Output the (x, y) coordinate of the center of the cell containing the given text.  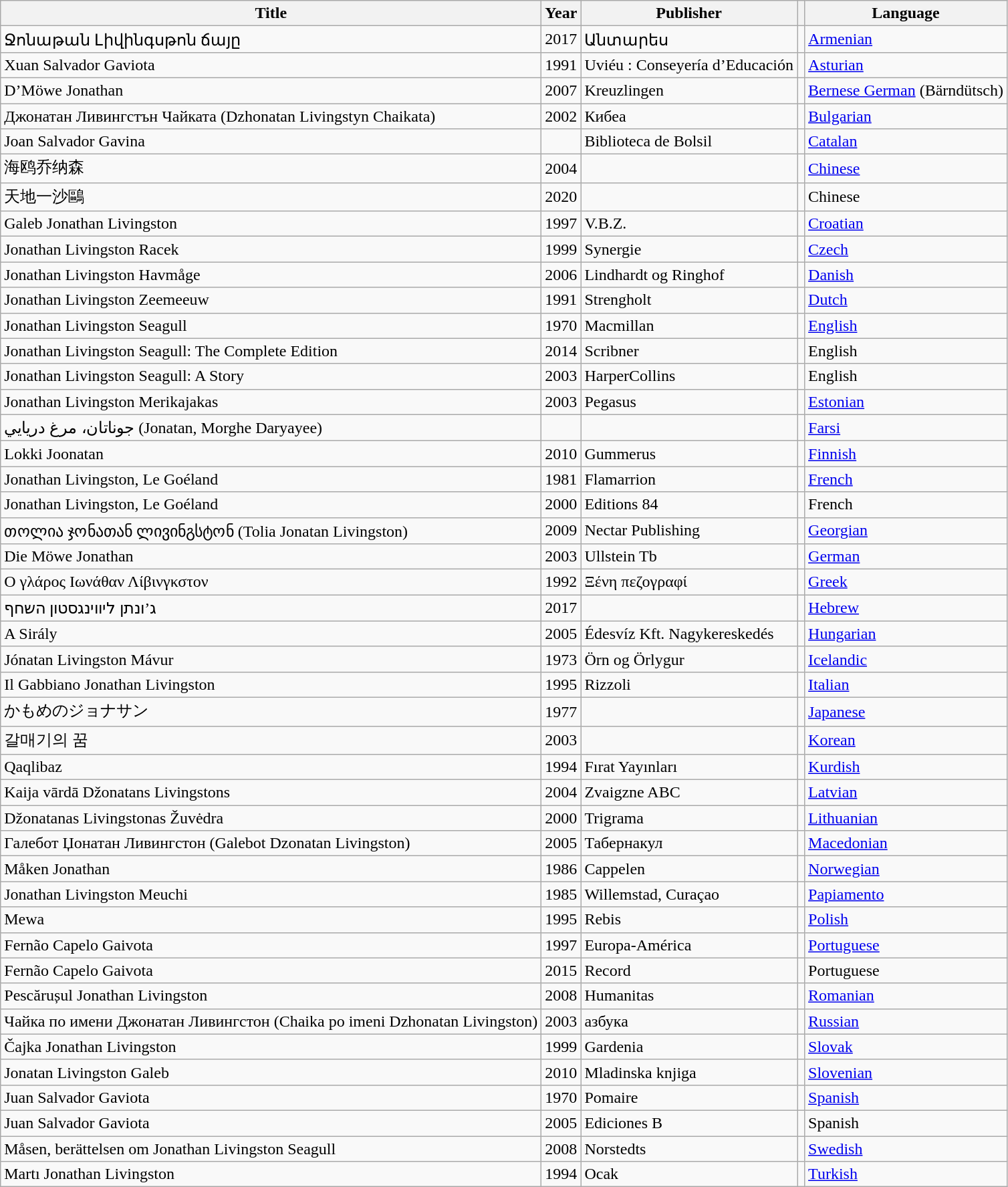
Russian (906, 1021)
Čajka Jonathan Livingston (271, 1047)
Jonathan Livingston Seagull (271, 325)
Pegasus (689, 402)
Humanitas (689, 996)
Editions 84 (689, 505)
Måsen, berättelsen om Jonathan Livingston Seagull (271, 1149)
1981 (561, 479)
2002 (561, 116)
Martı Jonathan Livingston (271, 1174)
Korean (906, 741)
Polish (906, 920)
Farsi (906, 428)
A Sirály (271, 634)
Lokki Joonatan (271, 454)
Lithuanian (906, 818)
азбука (689, 1021)
Табернакул (689, 843)
Jonathan Livingston Seagull: The Complete Edition (271, 351)
Danish (906, 275)
2020 (561, 196)
Norstedts (689, 1149)
Jonathan Livingston Merikajakas (271, 402)
Georgian (906, 531)
Чайка по имени Джонатан Ливингстон (Chaika po imeni Dzhonatan Livingston) (271, 1021)
Japanese (906, 711)
Synergie (689, 249)
Mewa (271, 920)
Jonathan Livingston Seagull: A Story (271, 376)
German (906, 557)
Édesvíz Kft. Nagykereskedés (689, 634)
Jonathan Livingston Meuchi (271, 894)
Rizzoli (689, 684)
Finnish (906, 454)
Title (271, 13)
1977 (561, 711)
Ջոնաթան Լիվինգսթոն ճայը (271, 39)
2015 (561, 970)
天地一沙鷗 (271, 196)
Czech (906, 249)
ג’ונתן ליווינגסטון השחף (271, 608)
Strengholt (689, 300)
1986 (561, 869)
Scribner (689, 351)
D’Möwe Jonathan (271, 90)
Nectar Publishing (689, 531)
Pescărușul Jonathan Livingston (271, 996)
Bernese German (Bärndütsch) (906, 90)
Dutch (906, 300)
Ediciones B (689, 1123)
Greek (906, 582)
Örn og Örlygur (689, 659)
Slovak (906, 1047)
1992 (561, 582)
Uviéu : Conseyería d’Educación (689, 65)
Ο γλάρος Ιωνάθαν Λίβινγκστον (271, 582)
Armenian (906, 39)
Kreuzlingen (689, 90)
Europa-América (689, 945)
Hebrew (906, 608)
Xuan Salvador Gaviota (271, 65)
Slovenian (906, 1072)
Swedish (906, 1149)
Flamarrion (689, 479)
Willemstad, Curaçao (689, 894)
Pomaire (689, 1097)
Macedonian (906, 843)
Mladinska knjiga (689, 1072)
Norwegian (906, 869)
Year (561, 13)
Die Möwe Jonathan (271, 557)
Trigrama (689, 818)
Croatian (906, 224)
Галебот Џонатан Ливингстон (Galebot Dzonatan Livingston) (271, 843)
Language (906, 13)
Romanian (906, 996)
Kurdish (906, 767)
Ξένη πεζογραφί (689, 582)
Icelandic (906, 659)
海鸥乔纳森 (271, 168)
Lindhardt og Ringhof (689, 275)
2014 (561, 351)
Latvian (906, 793)
Zvaigzne ABC (689, 793)
Biblioteca de Bolsil (689, 142)
Joan Salvador Gavina (271, 142)
2009 (561, 531)
Galeb Jonathan Livingston (271, 224)
Cappelen (689, 869)
Kaija vārdā Džonatans Livingstons (271, 793)
Jonathan Livingston Havmåge (271, 275)
Record (689, 970)
Turkish (906, 1174)
Il Gabbiano Jonathan Livingston (271, 684)
Ullstein Tb (689, 557)
Hungarian (906, 634)
Ocak (689, 1174)
Rebis (689, 920)
Jonathan Livingston Zeemeeuw (271, 300)
V.B.Z. (689, 224)
Macmillan (689, 325)
Bulgarian (906, 116)
Jonathan Livingston Racek (271, 249)
Gardenia (689, 1047)
2006 (561, 275)
თოლია ჯონათან ლივინგსტონ (Tolia Jonatan Livingston) (271, 531)
Måken Jonathan (271, 869)
Jonatan Livingston Galeb (271, 1072)
Джонатан Ливингстън Чайката (Dzhonatan Livingstyn Chaikata) (271, 116)
1973 (561, 659)
Catalan (906, 142)
1985 (561, 894)
Кибеа (689, 116)
Italian (906, 684)
Gummerus (689, 454)
Qaqlibaz (271, 767)
2007 (561, 90)
Džonatanas Livingstonas Žuvėdra (271, 818)
Asturian (906, 65)
Estonian (906, 402)
Fırat Yayınları (689, 767)
갈매기의 꿈 (271, 741)
かもめのジョナサン (271, 711)
Publisher (689, 13)
جوناتان، مرغ دريايي (Jonatan, Morghe Daryayee) (271, 428)
HarperCollins (689, 376)
Jónatan Livingston Mávur (271, 659)
Papiamento (906, 894)
Անտարես (689, 39)
